Identify which cell holds the provided text, then report its [x, y] central coordinate. 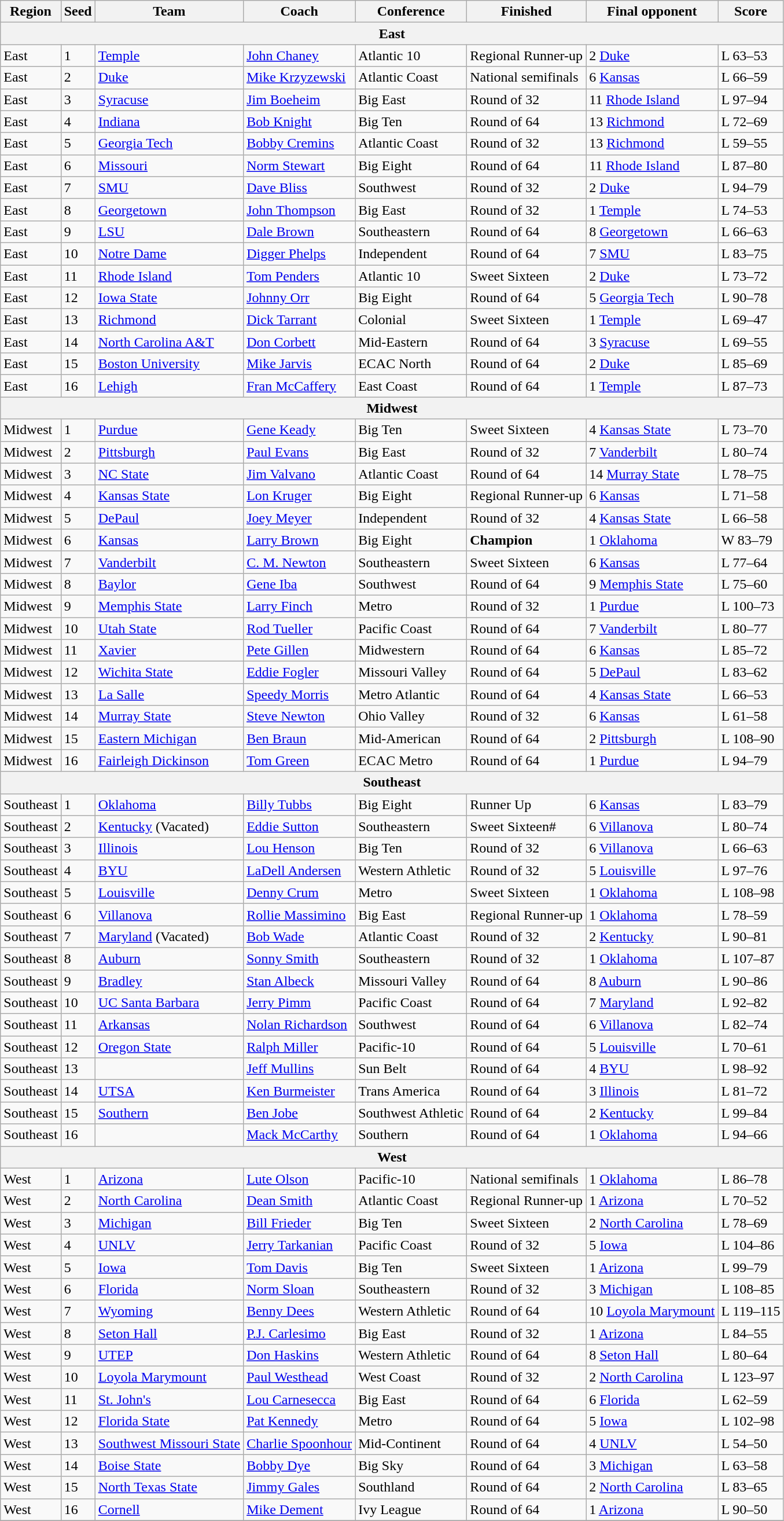
Wyoming [169, 1311]
L 102–98 [751, 1421]
Kansas [169, 540]
Cornell [169, 1509]
Iowa State [169, 298]
Kentucky (Vacated) [169, 826]
Dean Smith [300, 1201]
L 59–55 [751, 144]
L 66–58 [751, 518]
4 UNLV [652, 1443]
Eddie Fogler [300, 673]
Johnny Orr [300, 298]
L 66–59 [751, 78]
Don Corbett [300, 342]
La Salle [169, 695]
Oregon State [169, 1047]
Florida State [169, 1421]
Jim Valvano [300, 474]
Lute Olson [300, 1179]
Xavier [169, 651]
Don Haskins [300, 1355]
L 83–62 [751, 673]
Jerry Pimm [300, 1003]
L 54–50 [751, 1443]
North Texas State [169, 1487]
Steve Newton [300, 717]
L 104–86 [751, 1245]
Ken Burmeister [300, 1091]
Ben Jobe [300, 1113]
Purdue [169, 430]
Georgia Tech [169, 144]
Eastern Michigan [169, 739]
Rhode Island [169, 276]
L 94–66 [751, 1135]
8 Seton Hall [652, 1355]
Denny Crum [300, 892]
L 98–92 [751, 1069]
SMU [169, 188]
Coach [300, 12]
Syracuse [169, 100]
Bill Frieder [300, 1223]
7 SMU [652, 253]
P.J. Carlesimo [300, 1333]
L 81–72 [751, 1091]
L 74–53 [751, 210]
Auburn [169, 958]
Mack McCarthy [300, 1135]
NC State [169, 474]
John Thompson [300, 210]
L 90–50 [751, 1509]
Trans America [411, 1091]
Temple [169, 56]
Benny Dees [300, 1311]
Norm Stewart [300, 166]
Sweet Sixteen# [527, 826]
Stan Albeck [300, 981]
Lehigh [169, 386]
Baylor [169, 584]
Mike Dement [300, 1509]
Final opponent [652, 12]
L 85–69 [751, 364]
Mid-Continent [411, 1443]
Big Sky [411, 1465]
Bob Knight [300, 122]
L 70–61 [751, 1047]
Larry Finch [300, 606]
L 97–94 [751, 100]
LSU [169, 232]
Pat Kennedy [300, 1421]
L 90–81 [751, 936]
Lou Henson [300, 848]
Oklahoma [169, 804]
Score [751, 12]
L 78–75 [751, 474]
Maryland (Vacated) [169, 936]
Ivy League [411, 1509]
L 69–47 [751, 320]
L 72–69 [751, 122]
Michigan [169, 1223]
Jimmy Gales [300, 1487]
Paul Westhead [300, 1377]
BYU [169, 870]
3 Illinois [652, 1091]
Vanderbilt [169, 562]
L 73–72 [751, 276]
Mid-Eastern [411, 342]
6 Florida [652, 1399]
8 Auburn [652, 981]
L 97–76 [751, 870]
Metro Atlantic [411, 695]
Pittsburgh [169, 452]
Sun Belt [411, 1069]
Larry Brown [300, 540]
Louisville [169, 892]
Seed [78, 12]
Team [169, 12]
Conference [411, 12]
L 70–52 [751, 1201]
Jerry Tarkanian [300, 1245]
Missouri [169, 166]
L 123–97 [751, 1377]
Boise State [169, 1465]
L 82–74 [751, 1025]
L 66–53 [751, 695]
4 BYU [652, 1069]
Rod Tueller [300, 628]
L 108–85 [751, 1289]
L 108–98 [751, 892]
Lon Kruger [300, 496]
L 75–60 [751, 584]
St. John's [169, 1399]
Duke [169, 78]
West Coast [411, 1377]
L 85–72 [751, 651]
Richmond [169, 320]
L 92–82 [751, 1003]
Georgetown [169, 210]
L 61–58 [751, 717]
Mike Krzyzewski [300, 78]
Lou Carnesecca [300, 1399]
LaDell Andersen [300, 870]
Charlie Spoonhour [300, 1443]
L 119–115 [751, 1311]
Villanova [169, 914]
Dale Brown [300, 232]
Wichita State [169, 673]
Digger Phelps [300, 253]
Gene Iba [300, 584]
UC Santa Barbara [169, 1003]
Notre Dame [169, 253]
Mike Jarvis [300, 364]
Florida [169, 1289]
North Carolina [169, 1201]
UNLV [169, 1245]
L 80–64 [751, 1355]
Paul Evans [300, 452]
L 100–73 [751, 606]
L 77–64 [751, 562]
L 80–77 [751, 628]
14 Murray State [652, 474]
Norm Sloan [300, 1289]
Sonny Smith [300, 958]
L 83–79 [751, 804]
Jim Boeheim [300, 100]
Jeff Mullins [300, 1069]
Ohio Valley [411, 717]
8 Georgetown [652, 232]
Illinois [169, 848]
Rollie Massimino [300, 914]
Mid-American [411, 739]
Southwest Athletic [411, 1113]
Boston University [169, 364]
Fairleigh Dickinson [169, 760]
L 84–55 [751, 1333]
L 71–58 [751, 496]
Dave Bliss [300, 188]
W 83–79 [751, 540]
Tom Green [300, 760]
L 86–78 [751, 1179]
Ben Braun [300, 739]
L 78–69 [751, 1223]
3 Syracuse [652, 342]
UTSA [169, 1091]
John Chaney [300, 56]
Indiana [169, 122]
L 87–73 [751, 386]
Tom Davis [300, 1267]
ECAC North [411, 364]
L 108–90 [751, 739]
Fran McCaffery [300, 386]
Bradley [169, 981]
L 63–53 [751, 56]
L 99–79 [751, 1267]
Joey Meyer [300, 518]
Region [31, 12]
Midwestern [411, 651]
L 69–55 [751, 342]
L 107–87 [751, 958]
North Carolina A&T [169, 342]
L 90–86 [751, 981]
Tom Penders [300, 276]
L 99–84 [751, 1113]
Southwest Missouri State [169, 1443]
Eddie Sutton [300, 826]
Utah State [169, 628]
Arkansas [169, 1025]
Memphis State [169, 606]
Murray State [169, 717]
Bobby Dye [300, 1465]
9 Memphis State [652, 584]
L 83–75 [751, 253]
5 DePaul [652, 673]
L 63–58 [751, 1465]
L 90–78 [751, 298]
Speedy Morris [300, 695]
Gene Keady [300, 430]
Nolan Richardson [300, 1025]
Bobby Cremins [300, 144]
ECAC Metro [411, 760]
7 Maryland [652, 1003]
L 87–80 [751, 166]
L 73–70 [751, 430]
C. M. Newton [300, 562]
DePaul [169, 518]
Dick Tarrant [300, 320]
L 83–65 [751, 1487]
Bob Wade [300, 936]
Champion [527, 540]
L 78–59 [751, 914]
5 Georgia Tech [652, 298]
Southland [411, 1487]
Kansas State [169, 496]
Iowa [169, 1267]
L 62–59 [751, 1399]
Arizona [169, 1179]
East Coast [411, 386]
Loyola Marymount [169, 1377]
Ralph Miller [300, 1047]
UTEP [169, 1355]
Pete Gillen [300, 651]
2 Pittsburgh [652, 739]
Billy Tubbs [300, 804]
Colonial [411, 320]
Finished [527, 12]
10 Loyola Marymount [652, 1311]
Runner Up [527, 804]
Seton Hall [169, 1333]
